Determine the [x, y] coordinate at the center of the cell enclosing the given text.  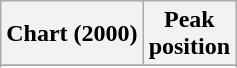
Chart (2000) [72, 34]
Peakposition [189, 34]
